Find where the given text appears and provide that cell's center as [X, Y] coordinate. 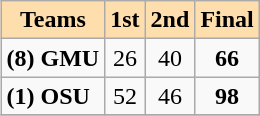
Final [227, 20]
(8) GMU [53, 58]
98 [227, 96]
52 [125, 96]
(1) OSU [53, 96]
Teams [53, 20]
26 [125, 58]
40 [170, 58]
2nd [170, 20]
1st [125, 20]
46 [170, 96]
66 [227, 58]
